Extract the (X, Y) coordinate from the center of the cell holding the provided text.  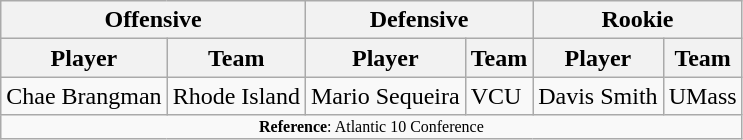
VCU (499, 96)
Defensive (418, 20)
Chae Brangman (84, 96)
Rhode Island (236, 96)
Mario Sequeira (385, 96)
Rookie (638, 20)
Reference: Atlantic 10 Conference (372, 127)
Offensive (154, 20)
UMass (702, 96)
Davis Smith (598, 96)
